Search for the cell housing the specified text and yield its [x, y] center coordinate. 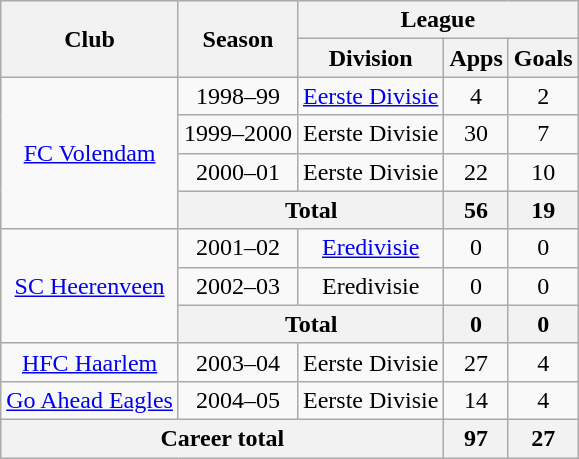
Go Ahead Eagles [90, 400]
7 [543, 134]
Club [90, 39]
2001–02 [238, 248]
14 [476, 400]
Season [238, 39]
19 [543, 210]
2002–03 [238, 286]
30 [476, 134]
10 [543, 172]
Goals [543, 58]
97 [476, 438]
Career total [222, 438]
Apps [476, 58]
FC Volendam [90, 153]
2 [543, 96]
SC Heerenveen [90, 286]
2000–01 [238, 172]
HFC Haarlem [90, 362]
League [438, 20]
1998–99 [238, 96]
2004–05 [238, 400]
56 [476, 210]
2003–04 [238, 362]
Division [370, 58]
1999–2000 [238, 134]
22 [476, 172]
